For the text-containing cell, return its midpoint in (X, Y) coordinate format. 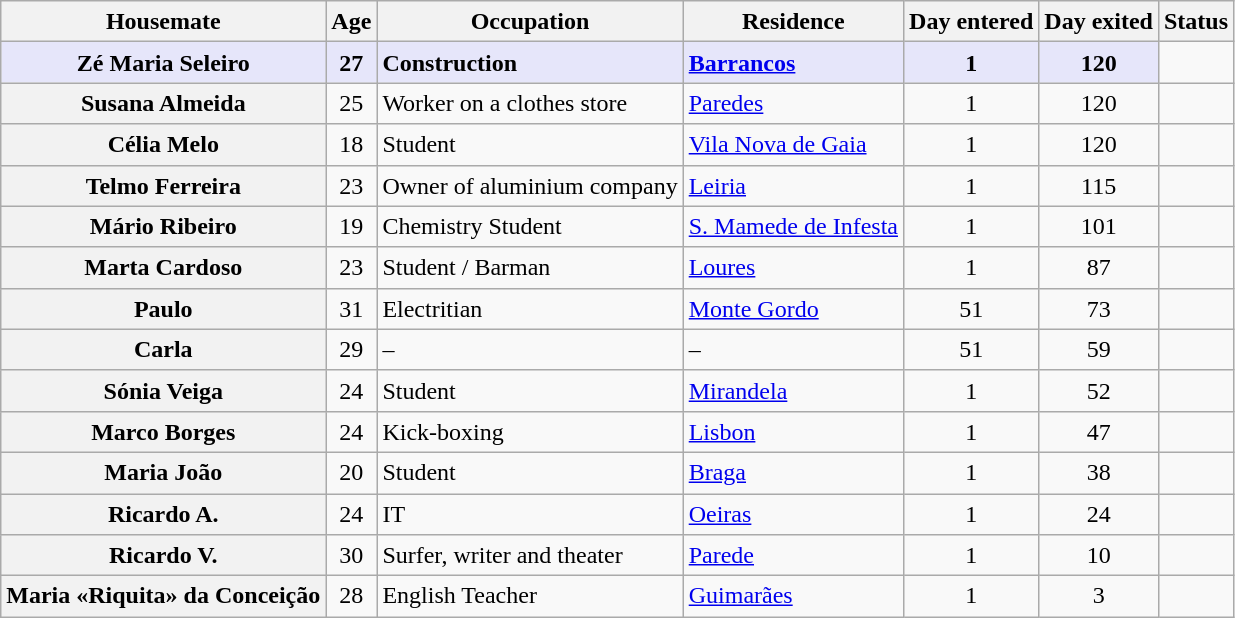
S. Mamede de Infesta (793, 226)
38 (1099, 472)
Worker on a clothes store (530, 104)
Oeiras (793, 514)
31 (352, 308)
28 (352, 596)
Owner of aluminium company (530, 186)
Marco Borges (164, 432)
Guimarães (793, 596)
Mário Ribeiro (164, 226)
Lisbon (793, 432)
52 (1099, 390)
19 (352, 226)
Age (352, 22)
30 (352, 556)
Electritian (530, 308)
3 (1099, 596)
Carla (164, 350)
Status (1196, 22)
Ricardo A. (164, 514)
Paredes (793, 104)
Day exited (1099, 22)
10 (1099, 556)
25 (352, 104)
Marta Cardoso (164, 268)
87 (1099, 268)
Day entered (972, 22)
Housemate (164, 22)
Sónia Veiga (164, 390)
27 (352, 62)
Leiria (793, 186)
Occupation (530, 22)
Chemistry Student (530, 226)
Ricardo V. (164, 556)
IT (530, 514)
Mirandela (793, 390)
73 (1099, 308)
Parede (793, 556)
Susana Almeida (164, 104)
47 (1099, 432)
Residence (793, 22)
Surfer, writer and theater (530, 556)
Telmo Ferreira (164, 186)
Barrancos (793, 62)
59 (1099, 350)
Braga (793, 472)
Construction (530, 62)
20 (352, 472)
18 (352, 144)
Célia Melo (164, 144)
Kick-boxing (530, 432)
29 (352, 350)
Maria João (164, 472)
Monte Gordo (793, 308)
Zé Maria Seleiro (164, 62)
Maria «Riquita» da Conceição (164, 596)
English Teacher (530, 596)
101 (1099, 226)
Student / Barman (530, 268)
Paulo (164, 308)
Loures (793, 268)
115 (1099, 186)
Vila Nova de Gaia (793, 144)
